Locate the cell with the specified text and output its (X, Y) center coordinate. 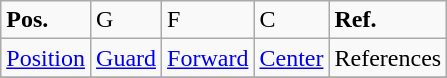
G (126, 20)
References (388, 58)
Position (46, 58)
F (208, 20)
Guard (126, 58)
Center (292, 58)
Ref. (388, 20)
C (292, 20)
Pos. (46, 20)
Forward (208, 58)
